From the cell containing the given text, extract its center point as (x, y) coordinate. 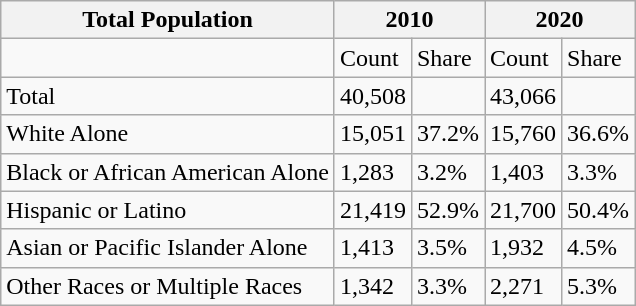
36.6% (598, 134)
37.2% (448, 134)
Asian or Pacific Islander Alone (168, 248)
43,066 (522, 96)
Total (168, 96)
15,051 (372, 134)
2010 (409, 20)
Other Races or Multiple Races (168, 286)
52.9% (448, 210)
4.5% (598, 248)
1,413 (372, 248)
21,700 (522, 210)
Hispanic or Latino (168, 210)
1,403 (522, 172)
5.3% (598, 286)
50.4% (598, 210)
3.2% (448, 172)
3.5% (448, 248)
40,508 (372, 96)
White Alone (168, 134)
1,932 (522, 248)
Total Population (168, 20)
21,419 (372, 210)
15,760 (522, 134)
1,283 (372, 172)
2020 (559, 20)
2,271 (522, 286)
Black or African American Alone (168, 172)
1,342 (372, 286)
